Extract the (X, Y) coordinate from the center of the cell holding the provided text.  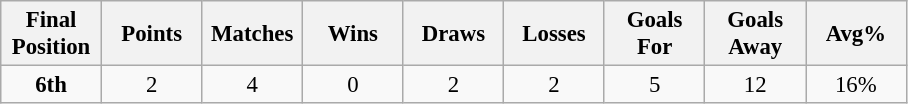
Matches (252, 34)
Points (152, 34)
6th (52, 85)
Losses (554, 34)
12 (756, 85)
Avg% (856, 34)
Wins (354, 34)
0 (354, 85)
Goals Away (756, 34)
Final Position (52, 34)
Goals For (654, 34)
5 (654, 85)
16% (856, 85)
Draws (454, 34)
4 (252, 85)
